Identify which cell holds the provided text, then report its (x, y) central coordinate. 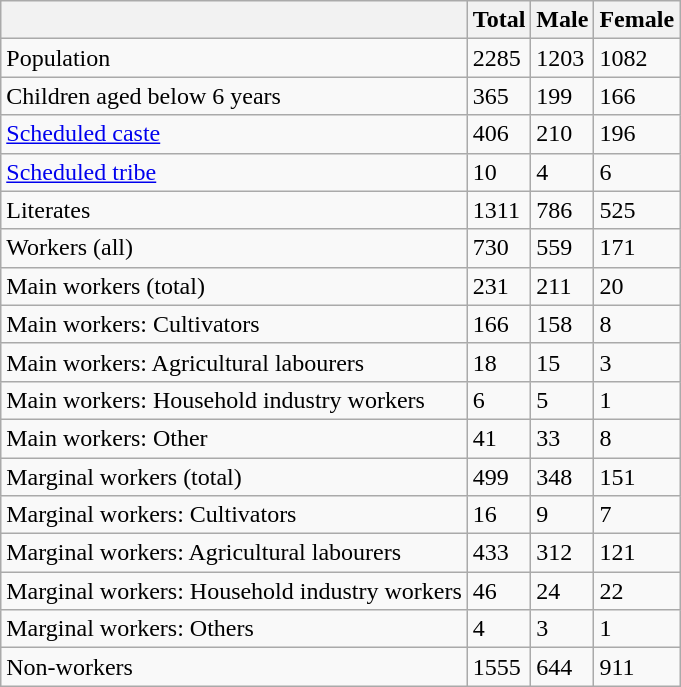
151 (637, 477)
121 (637, 553)
22 (637, 591)
Marginal workers: Cultivators (234, 515)
171 (637, 248)
Total (499, 20)
2285 (499, 58)
Main workers (total) (234, 286)
7 (637, 515)
Main workers: Other (234, 438)
Scheduled tribe (234, 172)
Main workers: Cultivators (234, 324)
406 (499, 134)
Marginal workers: Others (234, 629)
Workers (all) (234, 248)
Marginal workers: Agricultural labourers (234, 553)
Female (637, 20)
499 (499, 477)
Male (562, 20)
Marginal workers: Household industry workers (234, 591)
365 (499, 96)
Scheduled caste (234, 134)
Children aged below 6 years (234, 96)
196 (637, 134)
1311 (499, 210)
231 (499, 286)
730 (499, 248)
15 (562, 362)
33 (562, 438)
Main workers: Agricultural labourers (234, 362)
Population (234, 58)
18 (499, 362)
16 (499, 515)
348 (562, 477)
786 (562, 210)
9 (562, 515)
Non-workers (234, 667)
211 (562, 286)
5 (562, 400)
644 (562, 667)
24 (562, 591)
Main workers: Household industry workers (234, 400)
312 (562, 553)
210 (562, 134)
525 (637, 210)
911 (637, 667)
46 (499, 591)
Marginal workers (total) (234, 477)
433 (499, 553)
158 (562, 324)
10 (499, 172)
Literates (234, 210)
559 (562, 248)
20 (637, 286)
1082 (637, 58)
41 (499, 438)
1555 (499, 667)
1203 (562, 58)
199 (562, 96)
